Extract the [x, y] coordinate from the center of the cell holding the provided text.  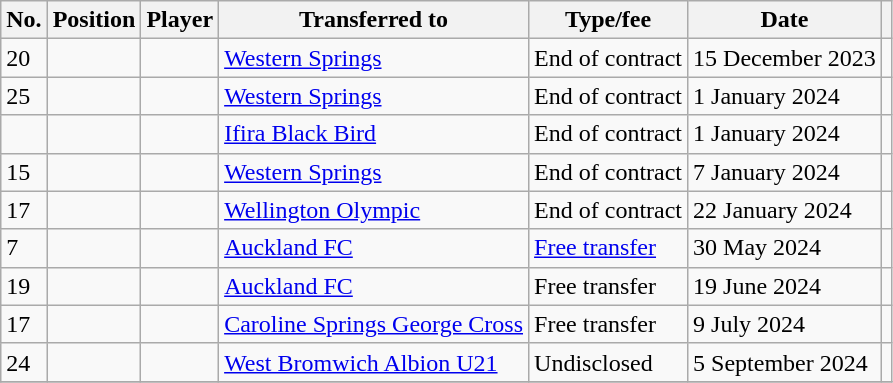
19 June 2024 [785, 286]
20 [24, 58]
Wellington Olympic [374, 210]
Position [94, 20]
22 January 2024 [785, 210]
No. [24, 20]
Transferred to [374, 20]
30 May 2024 [785, 248]
7 January 2024 [785, 172]
24 [24, 362]
5 September 2024 [785, 362]
Undisclosed [608, 362]
Caroline Springs George Cross [374, 324]
25 [24, 96]
West Bromwich Albion U21 [374, 362]
Date [785, 20]
15 December 2023 [785, 58]
15 [24, 172]
Player [180, 20]
Ifira Black Bird [374, 134]
Type/fee [608, 20]
7 [24, 248]
9 July 2024 [785, 324]
19 [24, 286]
